Output the (x, y) coordinate of the center of the cell containing the given text.  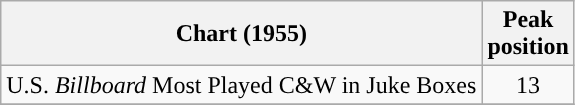
Peakposition (528, 34)
13 (528, 85)
Chart (1955) (242, 34)
U.S. Billboard Most Played C&W in Juke Boxes (242, 85)
